Search for the cell housing the specified text and yield its (x, y) center coordinate. 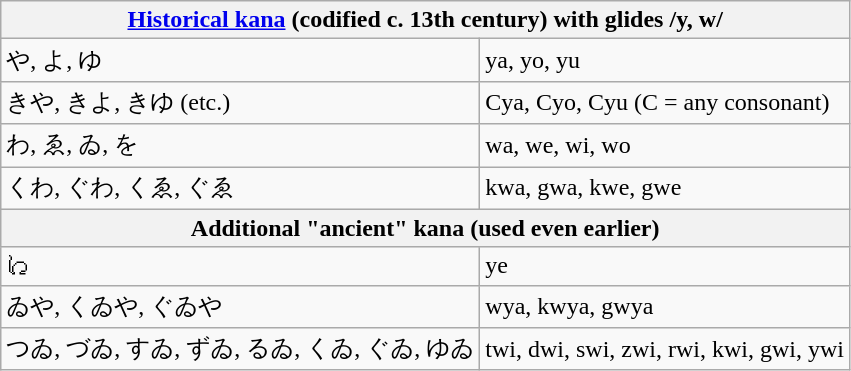
Historical kana (codified c. 13th century) with glides /y, w/ (426, 20)
Additional "ancient" kana (used even earlier) (426, 228)
𛀁 (240, 266)
ye (665, 266)
kwa, gwa, kwe, gwe (665, 188)
Cya, Cyo, Cyu (C = any consonant) (665, 102)
wya, kwya, gwya (665, 306)
くわ, ぐわ, くゑ, ぐゑ (240, 188)
や, よ, ゆ (240, 60)
つゐ, づゐ, すゐ, ずゐ, るゐ, くゐ, ぐゐ, ゆゐ (240, 350)
わ, ゑ, ゐ, を (240, 146)
ゐや, くゐや, ぐゐや (240, 306)
きや, きよ, きゆ (etc.) (240, 102)
twi, dwi, swi, zwi, rwi, kwi, gwi, ywi (665, 350)
wa, we, wi, wo (665, 146)
ya, yo, yu (665, 60)
